Pinpoint the cell where the given text exists, returning its (X, Y) midpoint coordinate. 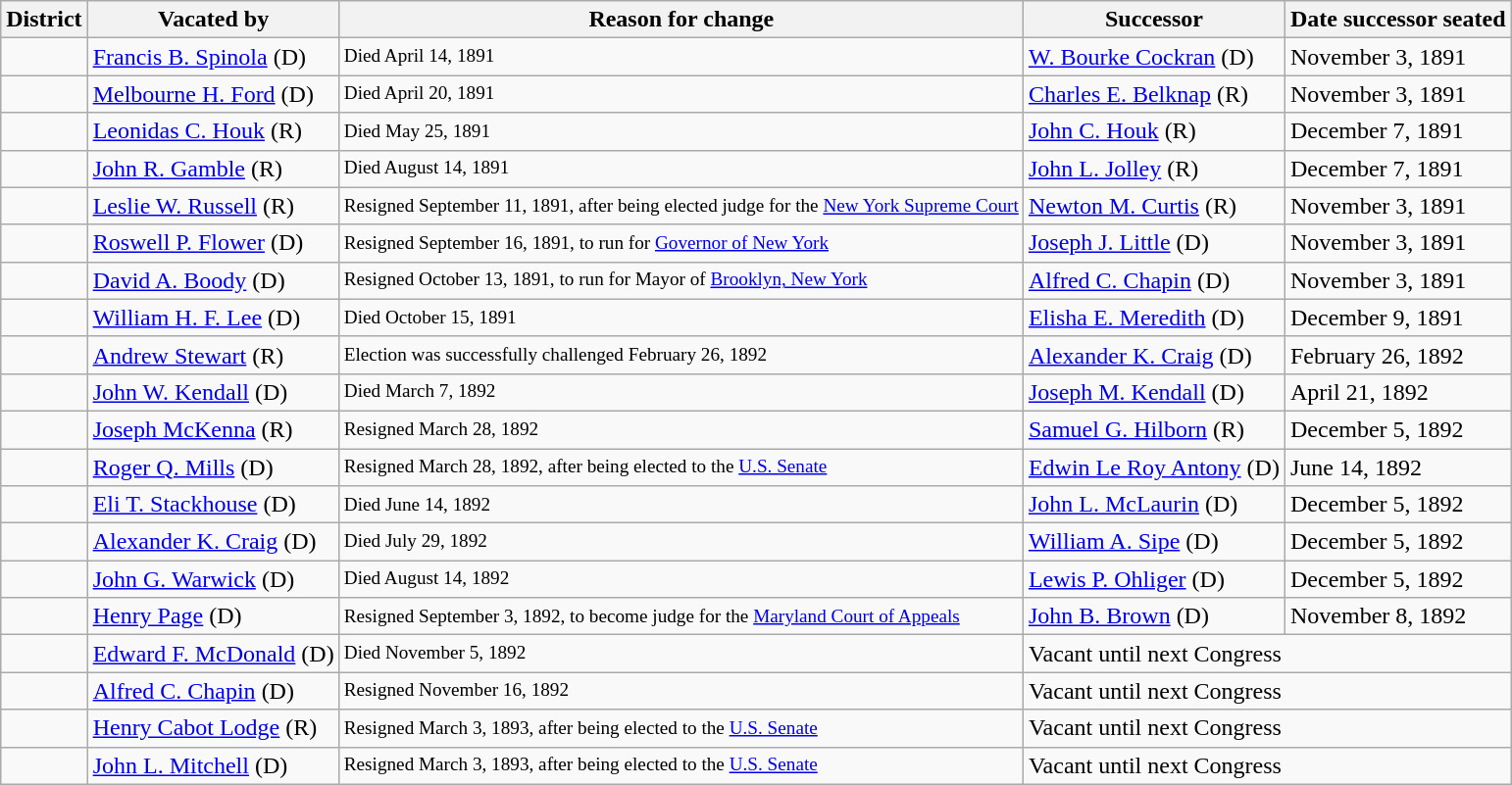
Died August 14, 1892 (680, 579)
Henry Page (D) (214, 616)
Resigned September 3, 1892, to become judge for the Maryland Court of Appeals (680, 616)
Leslie W. Russell (R) (214, 206)
Resigned September 11, 1891, after being elected judge for the New York Supreme Court (680, 206)
Died November 5, 1892 (680, 654)
Andrew Stewart (R) (214, 355)
Lewis P. Ohliger (D) (1153, 579)
April 21, 1892 (1398, 392)
Newton M. Curtis (R) (1153, 206)
February 26, 1892 (1398, 355)
Election was successfully challenged February 26, 1892 (680, 355)
Eli T. Stackhouse (D) (214, 505)
Edwin Le Roy Antony (D) (1153, 467)
John L. Jolley (R) (1153, 169)
November 8, 1892 (1398, 616)
Francis B. Spinola (D) (214, 57)
Roger Q. Mills (D) (214, 467)
Roswell P. Flower (D) (214, 243)
Died August 14, 1891 (680, 169)
Resigned March 28, 1892, after being elected to the U.S. Senate (680, 467)
June 14, 1892 (1398, 467)
John W. Kendall (D) (214, 392)
Died April 14, 1891 (680, 57)
Resigned March 28, 1892 (680, 429)
John G. Warwick (D) (214, 579)
December 9, 1891 (1398, 318)
Melbourne H. Ford (D) (214, 94)
Resigned October 13, 1891, to run for Mayor of Brooklyn, New York (680, 280)
W. Bourke Cockran (D) (1153, 57)
John R. Gamble (R) (214, 169)
John L. Mitchell (D) (214, 765)
Resigned November 16, 1892 (680, 691)
Samuel G. Hilborn (R) (1153, 429)
Henry Cabot Lodge (R) (214, 728)
Joseph J. Little (D) (1153, 243)
Elisha E. Meredith (D) (1153, 318)
David A. Boody (D) (214, 280)
Joseph McKenna (R) (214, 429)
Vacated by (214, 20)
Reason for change (680, 20)
Died April 20, 1891 (680, 94)
Died June 14, 1892 (680, 505)
Died May 25, 1891 (680, 131)
Successor (1153, 20)
Died March 7, 1892 (680, 392)
Died October 15, 1891 (680, 318)
John L. McLaurin (D) (1153, 505)
Leonidas C. Houk (R) (214, 131)
William H. F. Lee (D) (214, 318)
Joseph M. Kendall (D) (1153, 392)
Date successor seated (1398, 20)
William A. Sipe (D) (1153, 542)
Resigned September 16, 1891, to run for Governor of New York (680, 243)
John C. Houk (R) (1153, 131)
Charles E. Belknap (R) (1153, 94)
Died July 29, 1892 (680, 542)
District (44, 20)
John B. Brown (D) (1153, 616)
Edward F. McDonald (D) (214, 654)
